For the text-containing cell, return its midpoint in (X, Y) coordinate format. 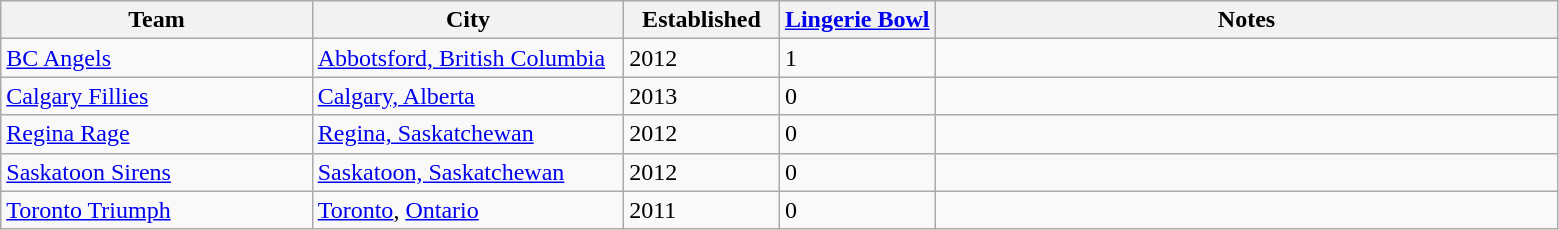
1 (857, 58)
Toronto, Ontario (468, 210)
BC Angels (156, 58)
Calgary, Alberta (468, 96)
Saskatoon Sirens (156, 172)
Team (156, 20)
City (468, 20)
Regina Rage (156, 134)
2011 (702, 210)
2013 (702, 96)
Calgary Fillies (156, 96)
Established (702, 20)
Notes (1246, 20)
Toronto Triumph (156, 210)
Lingerie Bowl (857, 20)
Abbotsford, British Columbia (468, 58)
Regina, Saskatchewan (468, 134)
Saskatoon, Saskatchewan (468, 172)
